Provide the [X, Y] coordinate of the cell's center where the given text is located.  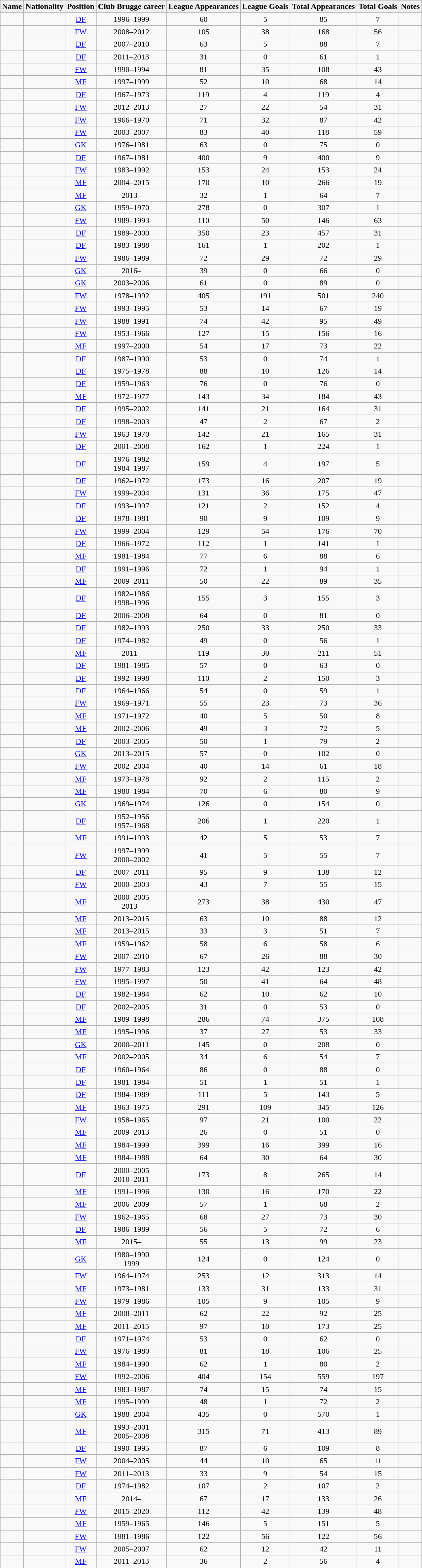
315 [204, 1431]
106 [324, 1351]
162 [204, 447]
100 [324, 1120]
208 [324, 1044]
211 [324, 653]
1959–1963 [131, 384]
1984–1989 [131, 1095]
1959–1962 [131, 944]
1953–1966 [131, 333]
1959–1970 [131, 208]
1996–1999 [131, 19]
1989–1993 [131, 220]
2003–2005 [131, 741]
159 [204, 464]
1962–1965 [131, 1217]
413 [324, 1431]
2003–2007 [131, 132]
206 [204, 821]
1960–1964 [131, 1070]
1966–1972 [131, 543]
13 [265, 1242]
1982–1993 [131, 628]
1969–1974 [131, 804]
2009–2013 [131, 1132]
1966–1970 [131, 120]
2000–2011 [131, 1044]
2013– [131, 195]
1995–2002 [131, 409]
1967–1973 [131, 94]
127 [204, 333]
102 [324, 753]
2003–2006 [131, 283]
1976–1981 [131, 145]
1964–1974 [131, 1276]
1982–19861998–1996 [131, 599]
138 [324, 872]
405 [204, 296]
39 [204, 271]
1963–1970 [131, 434]
65 [324, 1461]
Total Goals [378, 7]
286 [204, 1019]
1993–20012005–2008 [131, 1431]
2007–2011 [131, 872]
118 [324, 132]
79 [324, 741]
2011–2015 [131, 1326]
165 [324, 434]
1981–1986 [131, 1536]
1997–19992000–2002 [131, 855]
1992–2006 [131, 1376]
2014– [131, 1499]
1971–1972 [131, 716]
1972–1977 [131, 396]
1973–1978 [131, 779]
2005–2007 [131, 1549]
161 [204, 245]
1998–2003 [131, 421]
1964–1966 [131, 691]
111 [204, 1095]
168 [324, 32]
1971–1974 [131, 1339]
Position [81, 7]
1976–19821984–1987 [131, 464]
220 [324, 821]
240 [378, 296]
1983–1987 [131, 1389]
139 [324, 1511]
202 [324, 245]
1993–1995 [131, 308]
501 [324, 296]
60 [204, 19]
1963–1975 [131, 1107]
404 [204, 1376]
1978–1981 [131, 518]
1997–2000 [131, 346]
1959–1965 [131, 1524]
1980–1984 [131, 791]
2000–2003 [131, 885]
1988–1991 [131, 321]
130 [204, 1191]
Notes [410, 7]
164 [324, 409]
2009–2011 [131, 581]
1978–1992 [131, 296]
2006–2008 [131, 615]
1981–1985 [131, 666]
1975–1978 [131, 371]
1983–1988 [131, 245]
2000–20052010–2011 [131, 1175]
345 [324, 1107]
291 [204, 1107]
2004–2005 [131, 1461]
1991–1993 [131, 838]
1984–1999 [131, 1145]
2002–2004 [131, 766]
2004–2015 [131, 183]
2016– [131, 271]
94 [324, 568]
1995–1999 [131, 1402]
253 [204, 1276]
1952–19561957–1968 [131, 821]
266 [324, 183]
2008–2011 [131, 1314]
37 [204, 1032]
1967–1981 [131, 158]
66 [324, 271]
1995–1997 [131, 981]
273 [204, 902]
152 [324, 506]
85 [324, 19]
176 [324, 531]
1980–19901999 [131, 1259]
2011– [131, 653]
224 [324, 447]
129 [204, 531]
Nationality [45, 7]
2006–2009 [131, 1204]
75 [324, 145]
2015–2020 [131, 1511]
83 [204, 132]
1987–1990 [131, 358]
570 [324, 1414]
350 [204, 233]
90 [204, 518]
1992–1998 [131, 678]
1984–1988 [131, 1157]
151 [324, 1524]
1988–2004 [131, 1414]
1962–1972 [131, 481]
52 [204, 82]
2015– [131, 1242]
265 [324, 1175]
Total Appearances [324, 7]
313 [324, 1276]
1997–1999 [131, 82]
150 [324, 678]
44 [204, 1461]
99 [324, 1242]
86 [204, 1070]
1979–1986 [131, 1301]
121 [204, 506]
2000–20052013– [131, 902]
77 [204, 556]
2008–2012 [131, 32]
1982–1984 [131, 994]
Name [12, 7]
1983–1992 [131, 170]
1969–1971 [131, 703]
142 [204, 434]
278 [204, 208]
1995–1996 [131, 1032]
1976–1980 [131, 1351]
307 [324, 208]
2012–2013 [131, 107]
457 [324, 233]
131 [204, 493]
207 [324, 481]
1973–1981 [131, 1289]
1990–1995 [131, 1448]
1958–1965 [131, 1120]
1989–1998 [131, 1019]
184 [324, 396]
Club Brugge career [131, 7]
375 [324, 1019]
League Goals [265, 7]
430 [324, 902]
115 [324, 779]
191 [265, 296]
1984–1990 [131, 1364]
1989–2000 [131, 233]
2002–2006 [131, 728]
2001–2008 [131, 447]
435 [204, 1414]
1993–1997 [131, 506]
1977–1983 [131, 969]
145 [204, 1044]
156 [324, 333]
League Appearances [204, 7]
1990–1994 [131, 69]
559 [324, 1376]
175 [324, 493]
